Capture the cell that displays the provided text and extract its [X, Y] central coordinate. 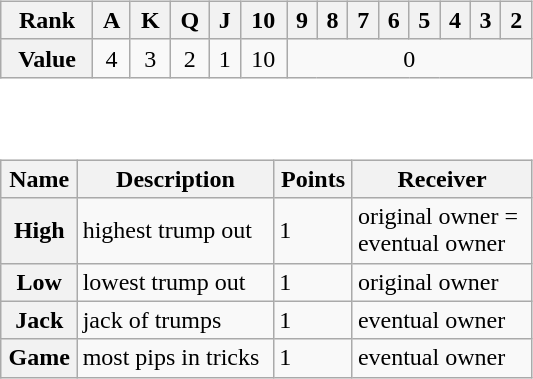
Value [46, 58]
6 [394, 20]
7 [364, 20]
A [112, 20]
5 [424, 20]
jack of trumps [176, 320]
J [224, 20]
K [150, 20]
original owner =eventual owner [442, 230]
lowest trump out [176, 282]
Name [39, 179]
original owner [442, 282]
Receiver [442, 179]
highest trump out [176, 230]
9 [302, 20]
0 [410, 58]
Points [314, 179]
Jack [39, 320]
Low [39, 282]
8 [332, 20]
most pips in tricks [176, 358]
Game [39, 358]
High [39, 230]
Rank [46, 20]
Q [190, 20]
Description [176, 179]
